Provide the (X, Y) coordinate of the cell's center where the given text is located.  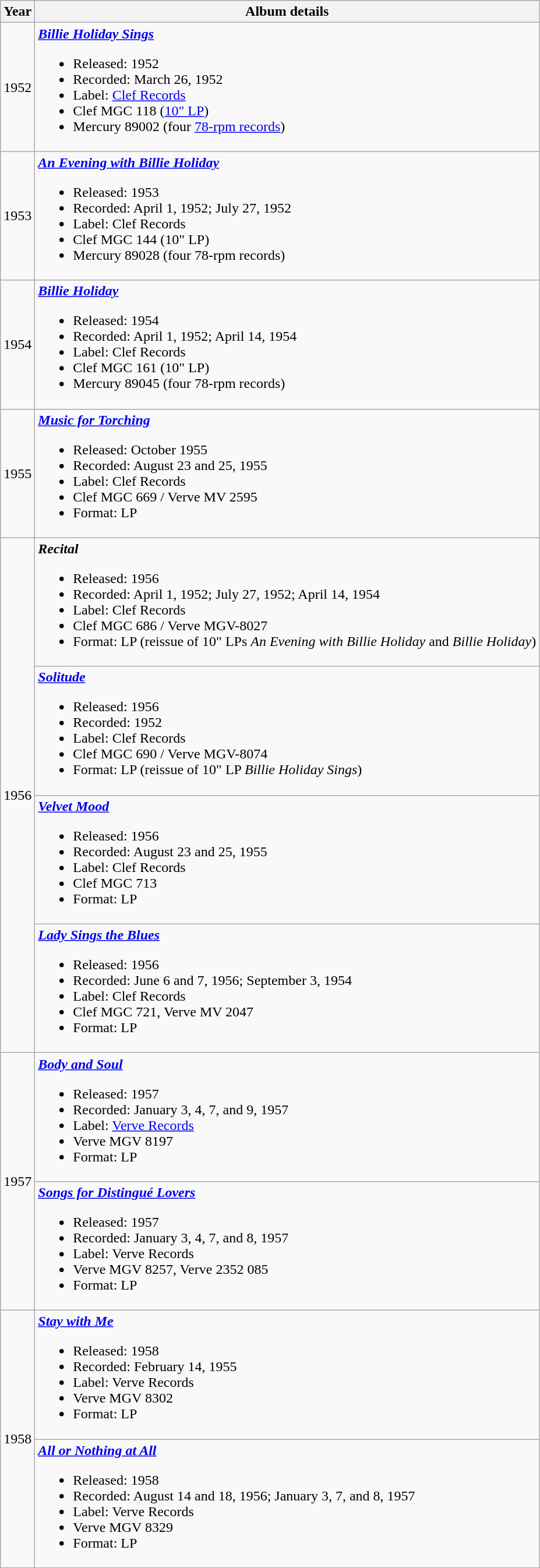
1955 (17, 473)
Music for TorchingReleased: October 1955Recorded: August 23 and 25, 1955Label: Clef RecordsClef MGC 669 / Verve MV 2595Format: LP (287, 473)
SolitudeReleased: 1956Recorded: 1952Label: Clef RecordsClef MGC 690 / Verve MGV-8074Format: LP (reissue of 10" LP Billie Holiday Sings) (287, 730)
Velvet MoodReleased: 1956Recorded: August 23 and 25, 1955Label: Clef RecordsClef MGC 713Format: LP (287, 860)
Album details (287, 12)
Body and SoulReleased: 1957Recorded: January 3, 4, 7, and 9, 1957Label: Verve RecordsVerve MGV 8197Format: LP (287, 1117)
1956 (17, 795)
1957 (17, 1181)
Year (17, 12)
1952 (17, 87)
Stay with MeReleased: 1958Recorded: February 14, 1955Label: Verve RecordsVerve MGV 8302Format: LP (287, 1375)
Lady Sings the BluesReleased: 1956Recorded: June 6 and 7, 1956; September 3, 1954Label: Clef RecordsClef MGC 721, Verve MV 2047Format: LP (287, 988)
1953 (17, 216)
All or Nothing at AllReleased: 1958Recorded: August 14 and 18, 1956; January 3, 7, and 8, 1957Label: Verve RecordsVerve MGV 8329Format: LP (287, 1503)
1954 (17, 345)
Songs for Distingué LoversReleased: 1957Recorded: January 3, 4, 7, and 8, 1957Label: Verve RecordsVerve MGV 8257, Verve 2352 085Format: LP (287, 1245)
1958 (17, 1439)
Billie HolidayReleased: 1954Recorded: April 1, 1952; April 14, 1954Label: Clef RecordsClef MGC 161 (10" LP)Mercury 89045 (four 78-rpm records) (287, 345)
Billie Holiday SingsReleased: 1952Recorded: March 26, 1952Label: Clef RecordsClef MGC 118 (10" LP)Mercury 89002 (four 78-rpm records) (287, 87)
